Identify which cell holds the provided text, then report its [x, y] central coordinate. 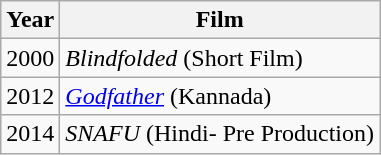
SNAFU (Hindi- Pre Production) [220, 134]
Godfather (Kannada) [220, 96]
Blindfolded (Short Film) [220, 58]
Year [30, 20]
Film [220, 20]
2012 [30, 96]
2000 [30, 58]
2014 [30, 134]
